Find where the given text appears and provide that cell's center as (x, y) coordinate. 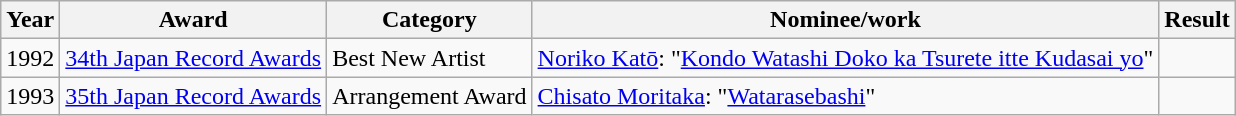
34th Japan Record Awards (194, 58)
Nominee/work (846, 20)
1992 (30, 58)
Arrangement Award (430, 96)
Noriko Katō: "Kondo Watashi Doko ka Tsurete itte Kudasai yo" (846, 58)
Chisato Moritaka: "Watarasebashi" (846, 96)
Category (430, 20)
Award (194, 20)
1993 (30, 96)
35th Japan Record Awards (194, 96)
Result (1197, 20)
Best New Artist (430, 58)
Year (30, 20)
